Return (x, y) of the center of cell containing provided text 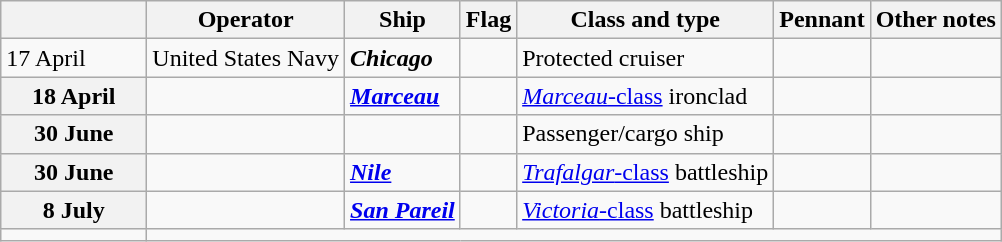
Flag (488, 20)
Marceau-class ironclad (646, 96)
Chicago (403, 58)
Marceau (403, 96)
Other notes (936, 20)
Protected cruiser (646, 58)
Class and type (646, 20)
8 July (74, 210)
18 April (74, 96)
Passenger/cargo ship (646, 134)
Operator (246, 20)
San Pareil (403, 210)
Pennant (822, 20)
Nile (403, 172)
17 April (74, 58)
Trafalgar-class battleship (646, 172)
Victoria-class battleship (646, 210)
United States Navy (246, 58)
Ship (403, 20)
